Find where the given text appears and provide that cell's center as (X, Y) coordinate. 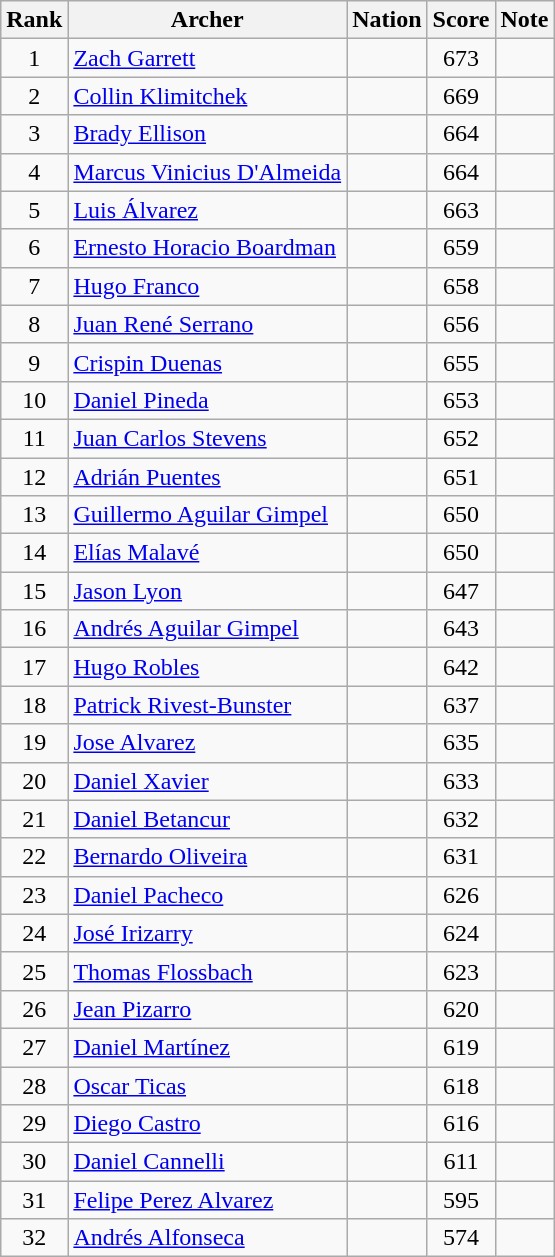
Luis Álvarez (208, 210)
Zach Garrett (208, 58)
619 (461, 1047)
611 (461, 1162)
Jean Pizarro (208, 1009)
Crispin Duenas (208, 362)
669 (461, 96)
Jason Lyon (208, 591)
Bernardo Oliveira (208, 857)
655 (461, 362)
21 (34, 819)
Elías Malavé (208, 553)
Ernesto Horacio Boardman (208, 248)
Jose Alvarez (208, 743)
623 (461, 971)
19 (34, 743)
616 (461, 1124)
32 (34, 1238)
Thomas Flossbach (208, 971)
23 (34, 895)
12 (34, 477)
Hugo Franco (208, 286)
Note (524, 20)
9 (34, 362)
6 (34, 248)
595 (461, 1200)
15 (34, 591)
633 (461, 781)
Score (461, 20)
Juan Carlos Stevens (208, 438)
22 (34, 857)
632 (461, 819)
Collin Klimitchek (208, 96)
Oscar Ticas (208, 1085)
Daniel Xavier (208, 781)
574 (461, 1238)
4 (34, 172)
Daniel Pineda (208, 400)
620 (461, 1009)
Andrés Alfonseca (208, 1238)
618 (461, 1085)
29 (34, 1124)
673 (461, 58)
Hugo Robles (208, 667)
20 (34, 781)
663 (461, 210)
653 (461, 400)
25 (34, 971)
16 (34, 629)
13 (34, 515)
8 (34, 324)
31 (34, 1200)
2 (34, 96)
5 (34, 210)
631 (461, 857)
Diego Castro (208, 1124)
626 (461, 895)
659 (461, 248)
Daniel Betancur (208, 819)
Archer (208, 20)
Juan René Serrano (208, 324)
Daniel Martínez (208, 1047)
1 (34, 58)
Felipe Perez Alvarez (208, 1200)
30 (34, 1162)
28 (34, 1085)
10 (34, 400)
Brady Ellison (208, 134)
18 (34, 705)
José Irizarry (208, 933)
652 (461, 438)
658 (461, 286)
Patrick Rivest-Bunster (208, 705)
635 (461, 743)
24 (34, 933)
3 (34, 134)
647 (461, 591)
Daniel Cannelli (208, 1162)
Marcus Vinicius D'Almeida (208, 172)
11 (34, 438)
17 (34, 667)
Adrián Puentes (208, 477)
26 (34, 1009)
624 (461, 933)
656 (461, 324)
14 (34, 553)
637 (461, 705)
7 (34, 286)
Daniel Pacheco (208, 895)
Nation (387, 20)
643 (461, 629)
651 (461, 477)
Andrés Aguilar Gimpel (208, 629)
Rank (34, 20)
642 (461, 667)
Guillermo Aguilar Gimpel (208, 515)
27 (34, 1047)
